Detect which cell encompasses the target text, then output its [X, Y] center coordinate. 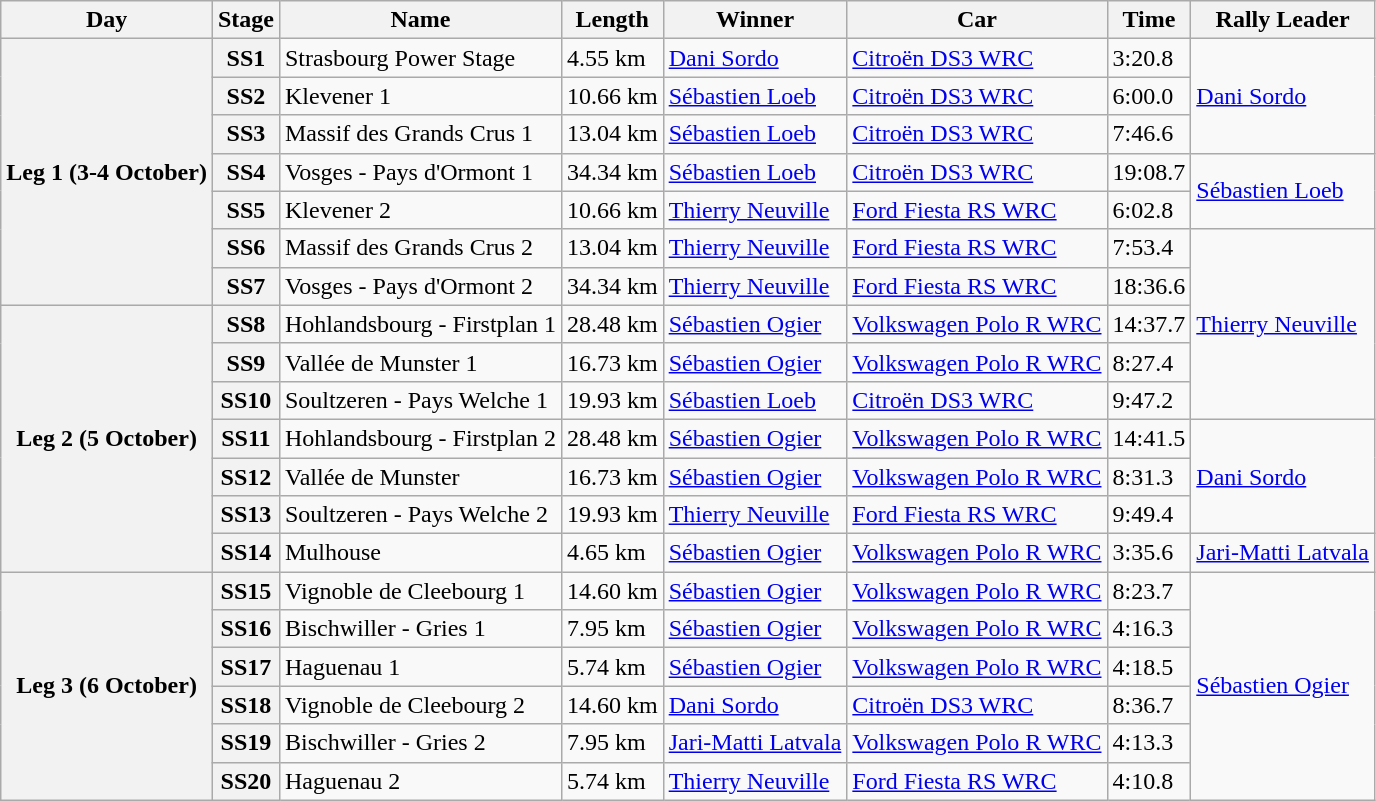
8:31.3 [1149, 477]
Leg 2 (5 October) [107, 438]
Hohlandsbourg - Firstplan 2 [420, 438]
SS17 [246, 667]
18:36.6 [1149, 286]
SS10 [246, 400]
8:36.7 [1149, 705]
Soultzeren - Pays Welche 1 [420, 400]
Length [612, 20]
SS12 [246, 477]
Vallée de Munster [420, 477]
4.55 km [612, 58]
9:47.2 [1149, 400]
Vallée de Munster 1 [420, 362]
9:49.4 [1149, 515]
SS20 [246, 781]
7:53.4 [1149, 248]
SS2 [246, 96]
SS14 [246, 553]
4.65 km [612, 553]
SS6 [246, 248]
SS5 [246, 210]
7:46.6 [1149, 134]
SS16 [246, 629]
4:16.3 [1149, 629]
19:08.7 [1149, 172]
14:41.5 [1149, 438]
14:37.7 [1149, 324]
SS1 [246, 58]
SS4 [246, 172]
4:13.3 [1149, 743]
SS15 [246, 591]
Vignoble de Cleebourg 2 [420, 705]
Car [977, 20]
SS9 [246, 362]
Vosges - Pays d'Ormont 2 [420, 286]
Soultzeren - Pays Welche 2 [420, 515]
Massif des Grands Crus 1 [420, 134]
8:27.4 [1149, 362]
6:02.8 [1149, 210]
SS19 [246, 743]
3:20.8 [1149, 58]
Mulhouse [420, 553]
8:23.7 [1149, 591]
4:10.8 [1149, 781]
Haguenau 2 [420, 781]
Bischwiller - Gries 1 [420, 629]
Strasbourg Power Stage [420, 58]
Vignoble de Cleebourg 1 [420, 591]
Klevener 2 [420, 210]
Rally Leader [1283, 20]
Haguenau 1 [420, 667]
Hohlandsbourg - Firstplan 1 [420, 324]
Klevener 1 [420, 96]
SS8 [246, 324]
SS13 [246, 515]
6:00.0 [1149, 96]
Name [420, 20]
Winner [755, 20]
Day [107, 20]
Bischwiller - Gries 2 [420, 743]
SS18 [246, 705]
Stage [246, 20]
Vosges - Pays d'Ormont 1 [420, 172]
SS7 [246, 286]
SS11 [246, 438]
Leg 3 (6 October) [107, 686]
4:18.5 [1149, 667]
SS3 [246, 134]
3:35.6 [1149, 553]
Massif des Grands Crus 2 [420, 248]
Time [1149, 20]
Leg 1 (3-4 October) [107, 172]
